Extract the (X, Y) coordinate from the center of the cell holding the provided text.  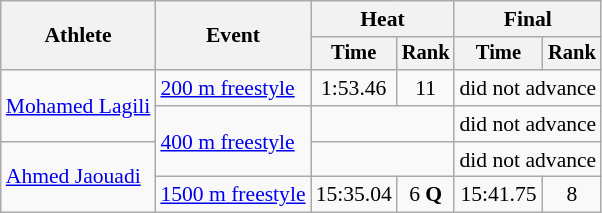
1:53.46 (354, 88)
11 (426, 88)
Mohamed Lagili (78, 106)
15:35.04 (354, 195)
200 m freestyle (232, 88)
Ahmed Jaouadi (78, 178)
1500 m freestyle (232, 195)
Heat (383, 19)
Event (232, 36)
400 m freestyle (232, 142)
8 (572, 195)
Final (528, 19)
15:41.75 (498, 195)
Athlete (78, 36)
6 Q (426, 195)
